Identify which cell holds the provided text, then report its (X, Y) central coordinate. 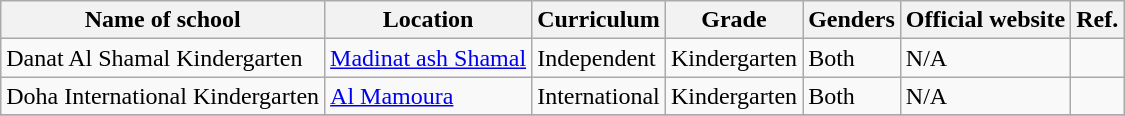
Al Mamoura (428, 96)
Madinat ash Shamal (428, 58)
Genders (852, 20)
Name of school (163, 20)
Danat Al Shamal Kindergarten (163, 58)
Ref. (1098, 20)
Doha International Kindergarten (163, 96)
Official website (985, 20)
Location (428, 20)
International (599, 96)
Grade (734, 20)
Curriculum (599, 20)
Independent (599, 58)
